Capture the cell that displays the provided text and extract its (x, y) central coordinate. 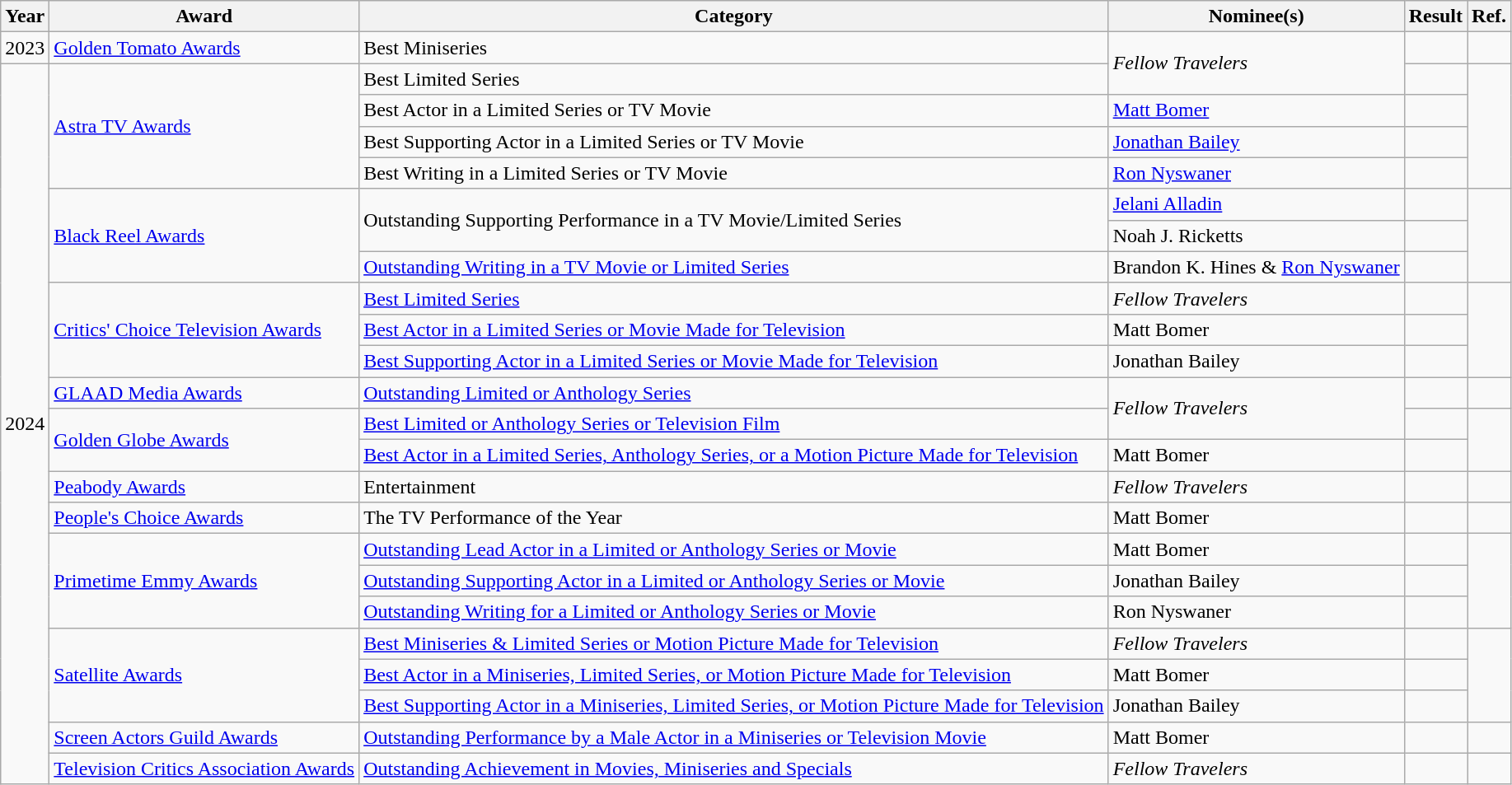
Outstanding Limited or Anthology Series (733, 393)
People's Choice Awards (204, 518)
Outstanding Achievement in Movies, Miniseries and Specials (733, 769)
Entertainment (733, 487)
Best Actor in a Limited Series or TV Movie (733, 110)
Noah J. Ricketts (1256, 236)
Category (733, 16)
Jelani Alladin (1256, 204)
2024 (25, 423)
Brandon K. Hines & Ron Nyswaner (1256, 267)
Best Actor in a Limited Series or Movie Made for Television (733, 329)
Outstanding Writing for a Limited or Anthology Series or Movie (733, 612)
Best Supporting Actor in a Miniseries, Limited Series, or Motion Picture Made for Television (733, 706)
Best Miniseries (733, 48)
Best Limited or Anthology Series or Television Film (733, 424)
Outstanding Supporting Performance in a TV Movie/Limited Series (733, 220)
Best Supporting Actor in a Limited Series or TV Movie (733, 142)
Year (25, 16)
Outstanding Writing in a TV Movie or Limited Series (733, 267)
GLAAD Media Awards (204, 393)
Satellite Awards (204, 675)
Award (204, 16)
Critics' Choice Television Awards (204, 329)
Best Actor in a Limited Series, Anthology Series, or a Motion Picture Made for Television (733, 456)
Result (1435, 16)
Television Critics Association Awards (204, 769)
Peabody Awards (204, 487)
Outstanding Performance by a Male Actor in a Miniseries or Television Movie (733, 737)
Best Actor in a Miniseries, Limited Series, or Motion Picture Made for Television (733, 675)
Best Supporting Actor in a Limited Series or Movie Made for Television (733, 361)
Astra TV Awards (204, 126)
Outstanding Supporting Actor in a Limited or Anthology Series or Movie (733, 581)
Best Miniseries & Limited Series or Motion Picture Made for Television (733, 643)
Nominee(s) (1256, 16)
The TV Performance of the Year (733, 518)
Golden Globe Awards (204, 440)
Primetime Emmy Awards (204, 581)
Screen Actors Guild Awards (204, 737)
Best Writing in a Limited Series or TV Movie (733, 173)
Golden Tomato Awards (204, 48)
2023 (25, 48)
Black Reel Awards (204, 236)
Outstanding Lead Actor in a Limited or Anthology Series or Movie (733, 549)
Ref. (1490, 16)
